Provide the [X, Y] coordinate of the cell's center where the given text is located.  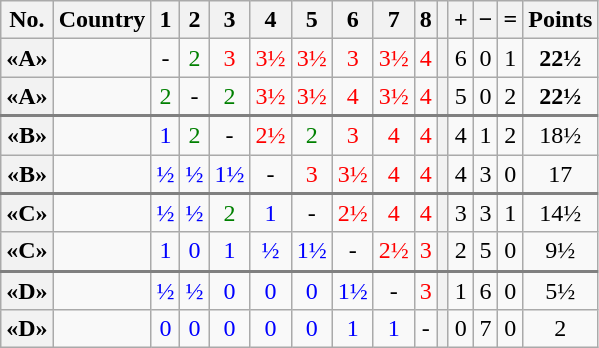
9½ [560, 252]
No. [27, 20]
Country [102, 20]
5½ [560, 290]
14½ [560, 212]
18½ [560, 136]
Points [560, 20]
8 [426, 20]
= [510, 20]
+ [460, 20]
17 [560, 174]
− [486, 20]
